Locate the cell with the specified text and output its [x, y] center coordinate. 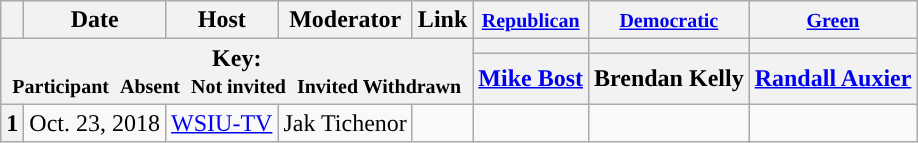
Link [442, 20]
Date [95, 20]
Democratic [670, 20]
Green [833, 20]
Mike Bost [531, 78]
Moderator [345, 20]
Republican [531, 20]
1 [12, 123]
Key: Participant Absent Not invited Invited Withdrawn [237, 72]
WSIU-TV [222, 123]
Randall Auxier [833, 78]
Host [222, 20]
Oct. 23, 2018 [95, 123]
Brendan Kelly [670, 78]
Jak Tichenor [345, 123]
